Pinpoint the cell where the given text exists, returning its [X, Y] midpoint coordinate. 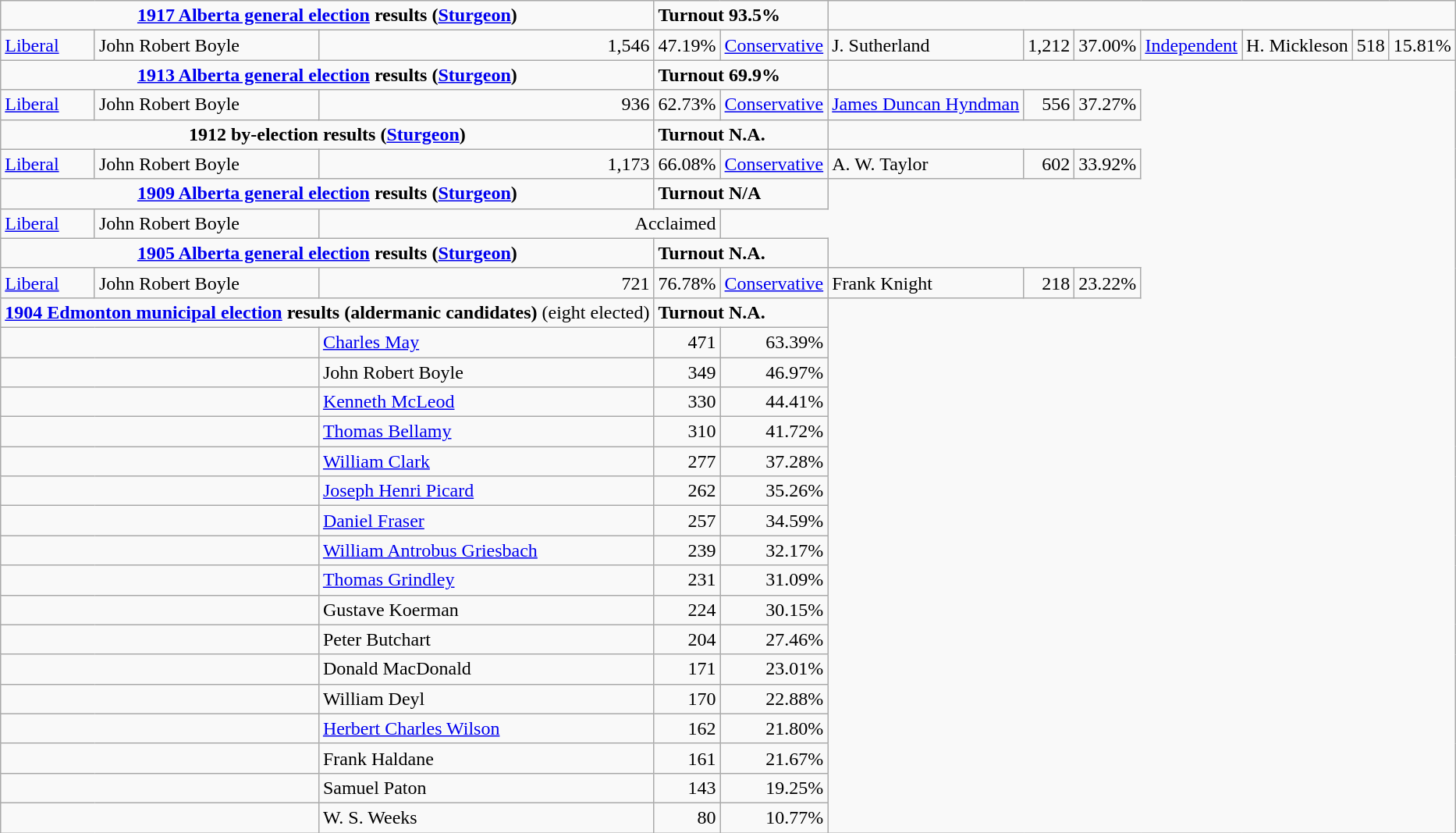
162 [687, 728]
William Antrobus Griesbach [486, 550]
1909 Alberta general election results (Sturgeon) [328, 194]
Frank Knight [925, 283]
33.92% [1108, 164]
37.27% [1108, 105]
Samuel Paton [486, 788]
1,212 [1049, 45]
936 [486, 105]
257 [687, 521]
Peter Butchart [486, 639]
10.77% [774, 817]
35.26% [774, 491]
Joseph Henri Picard [486, 491]
Turnout 69.9% [741, 75]
41.72% [774, 432]
46.97% [774, 372]
1917 Alberta general election results (Sturgeon) [328, 16]
19.25% [774, 788]
Independent [1191, 45]
32.17% [774, 550]
66.08% [687, 164]
22.88% [774, 699]
170 [687, 699]
Thomas Bellamy [486, 432]
Daniel Fraser [486, 521]
721 [486, 283]
262 [687, 491]
15.81% [1422, 45]
21.67% [774, 758]
W. S. Weeks [486, 817]
310 [687, 432]
37.00% [1108, 45]
224 [687, 610]
47.19% [687, 45]
277 [687, 461]
Herbert Charles Wilson [486, 728]
143 [687, 788]
Kenneth McLeod [486, 402]
231 [687, 580]
Donald MacDonald [486, 669]
62.73% [687, 105]
1,546 [486, 45]
Frank Haldane [486, 758]
William Deyl [486, 699]
34.59% [774, 521]
Acclaimed [520, 223]
1905 Alberta general election results (Sturgeon) [328, 253]
30.15% [774, 610]
171 [687, 669]
H. Mickleson [1298, 45]
218 [1049, 283]
William Clark [486, 461]
1904 Edmonton municipal election results (aldermanic candidates) (eight elected) [328, 312]
1913 Alberta general election results (Sturgeon) [328, 75]
471 [687, 342]
76.78% [687, 283]
Thomas Grindley [486, 580]
602 [1049, 164]
37.28% [774, 461]
31.09% [774, 580]
Gustave Koerman [486, 610]
556 [1049, 105]
1,173 [486, 164]
J. Sutherland [925, 45]
80 [687, 817]
James Duncan Hyndman [925, 105]
330 [687, 402]
23.22% [1108, 283]
518 [1370, 45]
27.46% [774, 639]
Charles May [486, 342]
21.80% [774, 728]
161 [687, 758]
23.01% [774, 669]
Turnout 93.5% [741, 16]
44.41% [774, 402]
349 [687, 372]
A. W. Taylor [925, 164]
204 [687, 639]
1912 by-election results (Sturgeon) [328, 134]
239 [687, 550]
Turnout N/A [741, 194]
63.39% [774, 342]
